Pinpoint the cell where the given text exists, returning its (X, Y) midpoint coordinate. 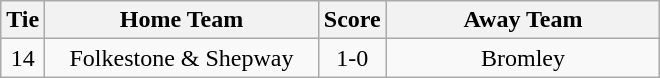
Tie (23, 20)
14 (23, 58)
Folkestone & Shepway (182, 58)
Score (352, 20)
Bromley (523, 58)
Home Team (182, 20)
1-0 (352, 58)
Away Team (523, 20)
